Return the (x, y) coordinate for the center point of the cell that contains the specified text.  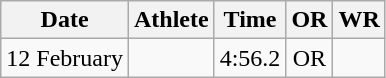
Athlete (171, 20)
12 February (65, 58)
WR (359, 20)
Date (65, 20)
4:56.2 (250, 58)
Time (250, 20)
